Search for the cell housing the specified text and yield its (x, y) center coordinate. 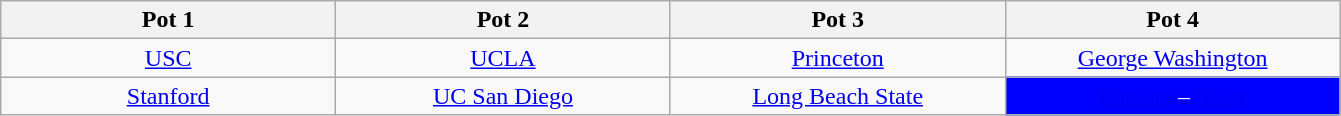
Stanford (168, 96)
Long Beach State (838, 96)
UCLA (504, 58)
Pomona–Pitzer (1172, 96)
Pot 2 (504, 20)
George Washington (1172, 58)
Princeton (838, 58)
UC San Diego (504, 96)
USC (168, 58)
Pot 3 (838, 20)
Pot 1 (168, 20)
Pot 4 (1172, 20)
